From the cell containing the given text, extract its center point as [X, Y] coordinate. 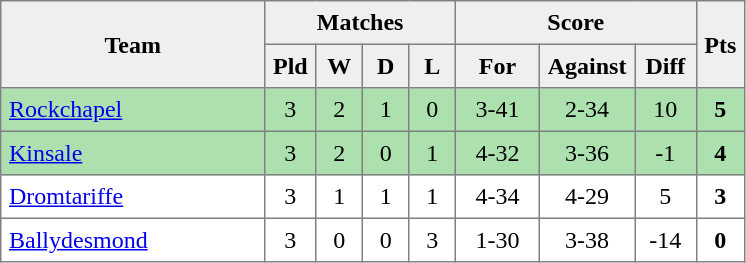
4-29 [586, 197]
-1 [666, 153]
Team [133, 44]
Pld [290, 66]
1-30 [497, 240]
Score [576, 23]
Diff [666, 66]
2-34 [586, 110]
D [385, 66]
Kinsale [133, 153]
Dromtariffe [133, 197]
Against [586, 66]
Pts [720, 44]
4-34 [497, 197]
4 [720, 153]
3-38 [586, 240]
For [497, 66]
L [432, 66]
4-32 [497, 153]
Matches [360, 23]
Ballydesmond [133, 240]
W [339, 66]
3-41 [497, 110]
10 [666, 110]
Rockchapel [133, 110]
-14 [666, 240]
3-36 [586, 153]
